Output the (x, y) coordinate of the center of the cell containing the given text.  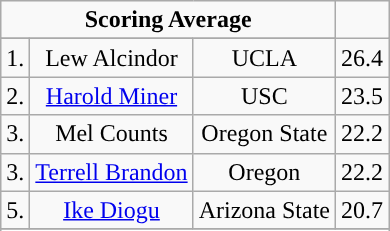
Mel Counts (112, 134)
USC (264, 96)
Oregon State (264, 134)
Harold Miner (112, 96)
23.5 (362, 96)
5. (16, 210)
1. (16, 58)
Terrell Brandon (112, 172)
Ike Diogu (112, 210)
Arizona State (264, 210)
Oregon (264, 172)
26.4 (362, 58)
UCLA (264, 58)
Lew Alcindor (112, 58)
Scoring Average (168, 20)
2. (16, 96)
20.7 (362, 210)
